Scan for the cell matching the given text and deliver its [x, y] coordinate at center. 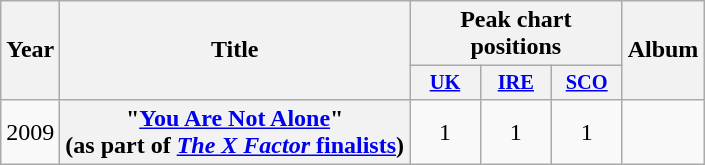
Album [663, 50]
Peak chart positions [516, 34]
Title [235, 50]
2009 [30, 132]
"You Are Not Alone"(as part of The X Factor finalists) [235, 132]
IRE [516, 83]
UK [446, 83]
SCO [586, 83]
Year [30, 50]
